Output the (x, y) coordinate of the center of the cell containing the given text.  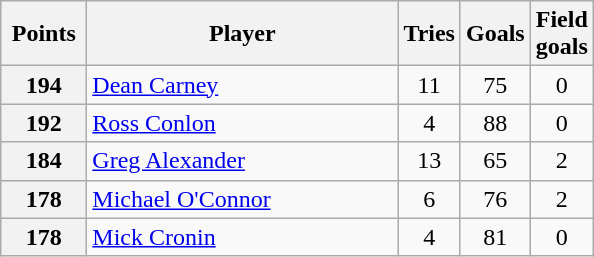
Michael O'Connor (242, 199)
194 (44, 85)
Tries (430, 34)
184 (44, 161)
Dean Carney (242, 85)
76 (495, 199)
75 (495, 85)
192 (44, 123)
Ross Conlon (242, 123)
Goals (495, 34)
Player (242, 34)
11 (430, 85)
65 (495, 161)
6 (430, 199)
Greg Alexander (242, 161)
81 (495, 237)
Points (44, 34)
13 (430, 161)
88 (495, 123)
Mick Cronin (242, 237)
Field goals (562, 34)
